Return [X, Y] of the center of cell containing provided text 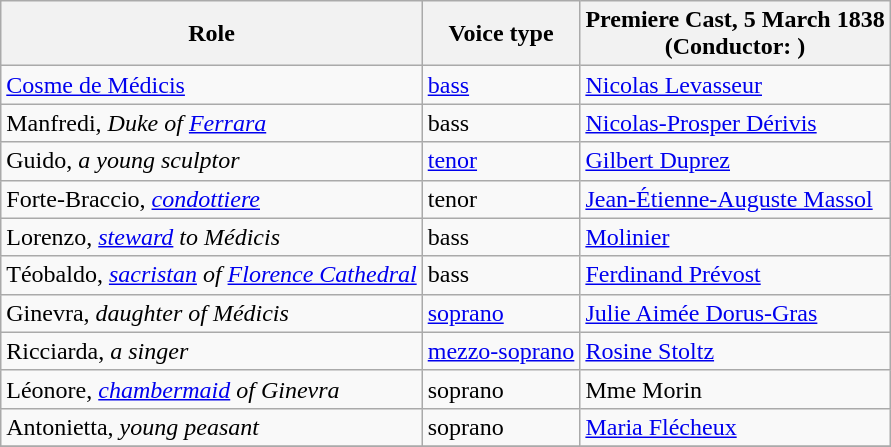
Ginevra, daughter of Médicis [212, 313]
mezzo-soprano [501, 351]
Gilbert Duprez [735, 161]
Mme Morin [735, 389]
Rosine Stoltz [735, 351]
Role [212, 34]
Léonore, chambermaid of Ginevra [212, 389]
Molinier [735, 237]
Voice type [501, 34]
Lorenzo, steward to Médicis [212, 237]
Forte-Braccio, condottiere [212, 199]
Cosme de Médicis [212, 85]
Manfredi, Duke of Ferrara [212, 123]
Ferdinand Prévost [735, 275]
Ricciarda, a singer [212, 351]
Nicolas Levasseur [735, 85]
Guido, a young sculptor [212, 161]
Nicolas-Prosper Dérivis [735, 123]
Premiere Cast, 5 March 1838(Conductor: ) [735, 34]
Maria Flécheux [735, 427]
Téobaldo, sacristan of Florence Cathedral [212, 275]
Antonietta, young peasant [212, 427]
Julie Aimée Dorus-Gras [735, 313]
Jean-Étienne-Auguste Massol [735, 199]
